Provide the [x, y] coordinate of the cell's center where the given text is located.  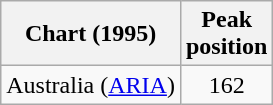
Chart (1995) [91, 34]
Peakposition [226, 34]
162 [226, 85]
Australia (ARIA) [91, 85]
